Detect which cell encompasses the target text, then output its [x, y] center coordinate. 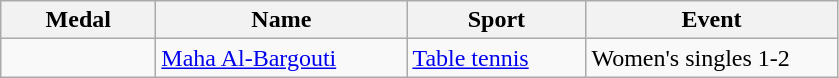
Event [712, 20]
Table tennis [496, 58]
Sport [496, 20]
Name [282, 20]
Maha Al-Bargouti [282, 58]
Women's singles 1-2 [712, 58]
Medal [78, 20]
